Find where the given text appears and provide that cell's center as (X, Y) coordinate. 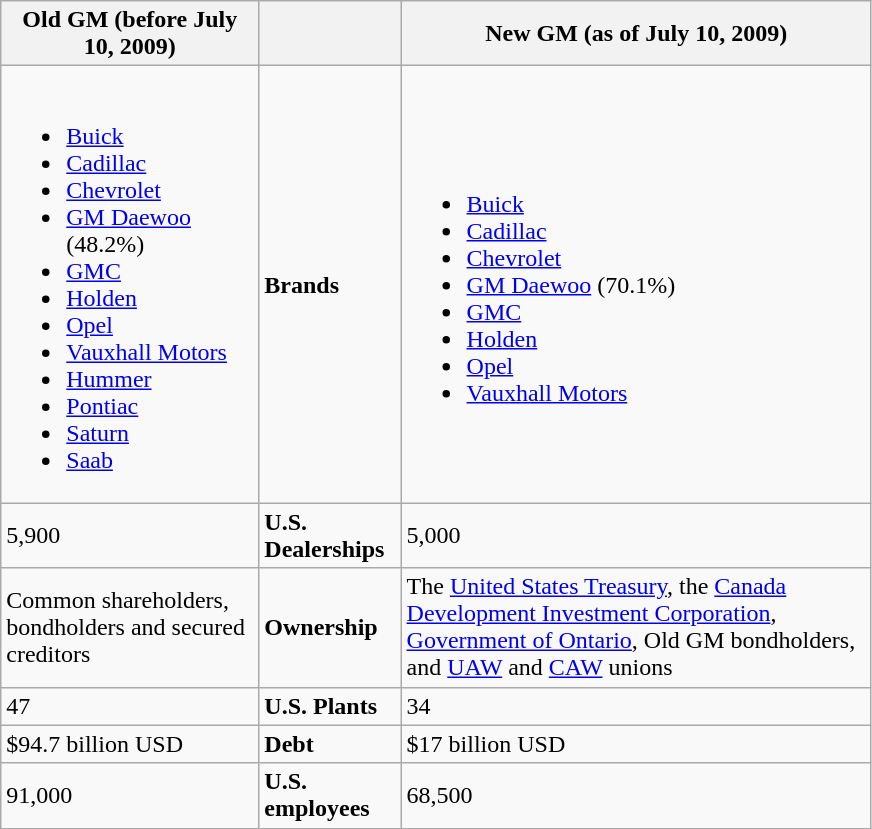
68,500 (636, 796)
The United States Treasury, the Canada Development Investment Corporation, Government of Ontario, Old GM bondholders, and UAW and CAW unions (636, 628)
34 (636, 706)
$94.7 billion USD (130, 744)
$17 billion USD (636, 744)
New GM (as of July 10, 2009) (636, 34)
U.S. Plants (330, 706)
Debt (330, 744)
47 (130, 706)
Common shareholders, bondholders and secured creditors (130, 628)
Ownership (330, 628)
BuickCadillacChevroletGM Daewoo (48.2%)GMCHoldenOpelVauxhall MotorsHummerPontiacSaturnSaab (130, 284)
91,000 (130, 796)
U.S. Dealerships (330, 536)
Old GM (before July 10, 2009) (130, 34)
5,900 (130, 536)
5,000 (636, 536)
U.S. employees (330, 796)
BuickCadillacChevroletGM Daewoo (70.1%)GMCHoldenOpelVauxhall Motors (636, 284)
Brands (330, 284)
